Locate the cell with the specified text and output its (x, y) center coordinate. 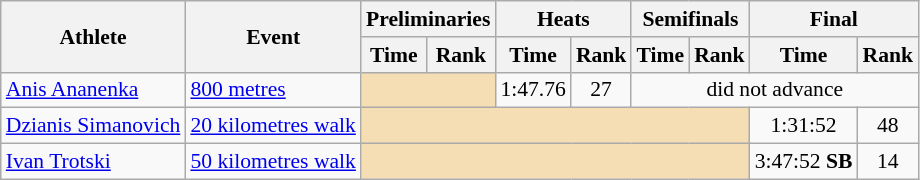
Final (834, 19)
800 metres (273, 90)
14 (888, 162)
27 (602, 90)
Athlete (94, 36)
Heats (563, 19)
Preliminaries (428, 19)
48 (888, 126)
Event (273, 36)
did not advance (774, 90)
1:31:52 (804, 126)
50 kilometres walk (273, 162)
Ivan Trotski (94, 162)
Semifinals (690, 19)
20 kilometres walk (273, 126)
3:47:52 SB (804, 162)
1:47.76 (532, 90)
Anis Ananenka (94, 90)
Dzianis Simanovich (94, 126)
